Return the (x, y) coordinate for the center point of the cell that contains the specified text.  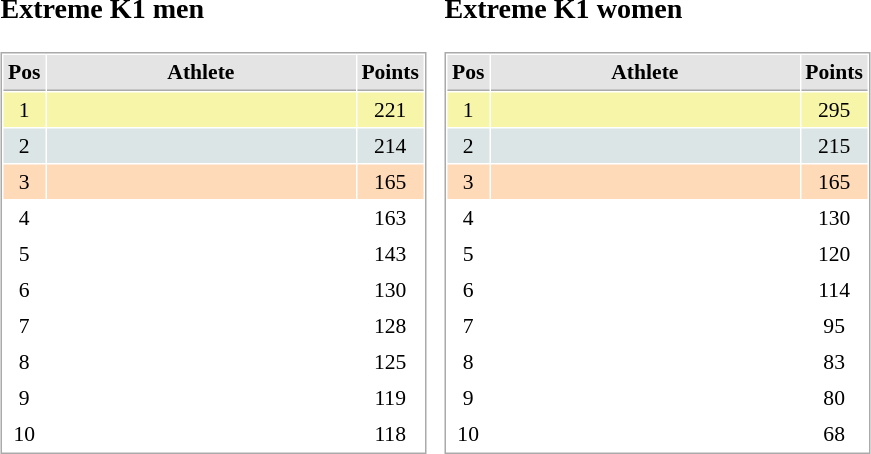
295 (834, 110)
215 (834, 146)
221 (390, 110)
68 (834, 434)
118 (390, 434)
83 (834, 362)
163 (390, 218)
125 (390, 362)
95 (834, 326)
214 (390, 146)
119 (390, 398)
143 (390, 254)
120 (834, 254)
114 (834, 290)
80 (834, 398)
128 (390, 326)
